Search for the cell housing the specified text and yield its (X, Y) center coordinate. 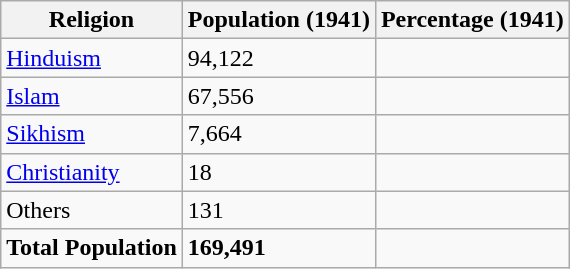
169,491 (278, 248)
Religion (92, 20)
Sikhism (92, 134)
94,122 (278, 58)
Hinduism (92, 58)
18 (278, 172)
Islam (92, 96)
Christianity (92, 172)
131 (278, 210)
67,556 (278, 96)
7,664 (278, 134)
Percentage (1941) (472, 20)
Others (92, 210)
Population (1941) (278, 20)
Total Population (92, 248)
